Locate the cell with the specified text and output its (x, y) center coordinate. 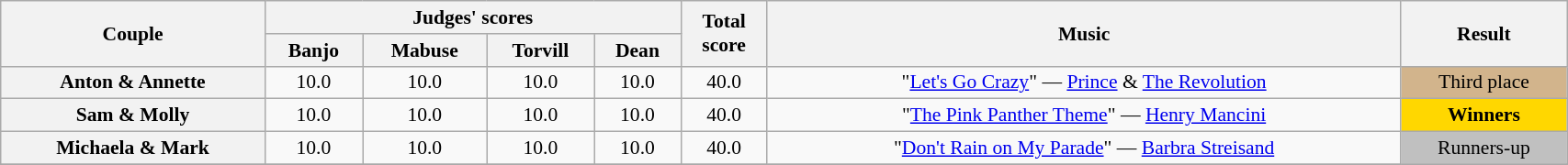
Michaela & Mark (133, 148)
"Don't Rain on My Parade" — Barbra Streisand (1084, 148)
Couple (133, 33)
Banjo (313, 50)
Result (1483, 33)
Music (1084, 33)
Sam & Molly (133, 115)
Dean (637, 50)
Judges' scores (472, 17)
Third place (1483, 82)
"Let's Go Crazy" — Prince & The Revolution (1084, 82)
Winners (1483, 115)
Runners-up (1483, 148)
Anton & Annette (133, 82)
Torvill (540, 50)
Totalscore (724, 33)
"The Pink Panther Theme" — Henry Mancini (1084, 115)
Mabuse (424, 50)
